Search for the cell housing the specified text and yield its [x, y] center coordinate. 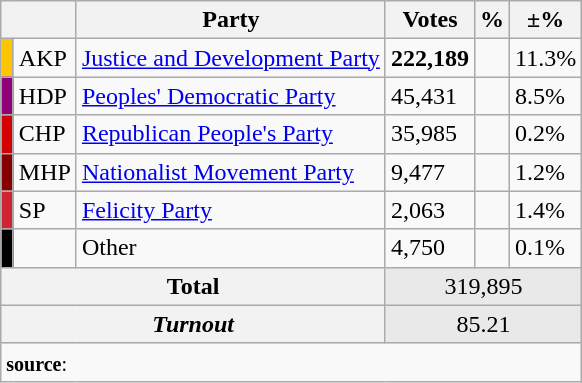
Votes [430, 20]
8.5% [546, 96]
0.1% [546, 248]
source: [292, 362]
1.2% [546, 172]
SP [44, 210]
11.3% [546, 58]
Republican People's Party [230, 134]
4,750 [430, 248]
9,477 [430, 172]
Felicity Party [230, 210]
222,189 [430, 58]
±% [546, 20]
Total [194, 286]
319,895 [483, 286]
Nationalist Movement Party [230, 172]
Justice and Development Party [230, 58]
HDP [44, 96]
35,985 [430, 134]
2,063 [430, 210]
Peoples' Democratic Party [230, 96]
CHP [44, 134]
AKP [44, 58]
Turnout [194, 324]
Party [230, 20]
45,431 [430, 96]
% [492, 20]
1.4% [546, 210]
85.21 [483, 324]
0.2% [546, 134]
Other [230, 248]
MHP [44, 172]
